For the text-containing cell, return its midpoint in (X, Y) coordinate format. 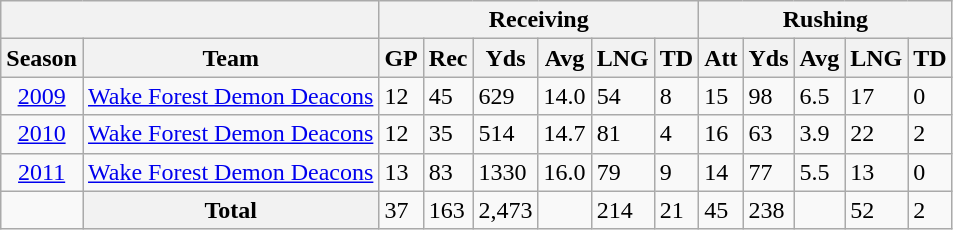
98 (768, 96)
79 (622, 172)
2011 (42, 172)
14 (721, 172)
514 (506, 134)
21 (676, 210)
2010 (42, 134)
22 (876, 134)
14.7 (564, 134)
52 (876, 210)
629 (506, 96)
238 (768, 210)
2,473 (506, 210)
14.0 (564, 96)
77 (768, 172)
8 (676, 96)
54 (622, 96)
Att (721, 58)
Season (42, 58)
16 (721, 134)
37 (401, 210)
GP (401, 58)
83 (448, 172)
Rushing (826, 20)
Receiving (539, 20)
15 (721, 96)
163 (448, 210)
Rec (448, 58)
6.5 (820, 96)
35 (448, 134)
63 (768, 134)
214 (622, 210)
4 (676, 134)
Team (230, 58)
16.0 (564, 172)
5.5 (820, 172)
81 (622, 134)
1330 (506, 172)
17 (876, 96)
Total (230, 210)
9 (676, 172)
3.9 (820, 134)
2009 (42, 96)
